Pinpoint the cell where the given text exists, returning its [x, y] midpoint coordinate. 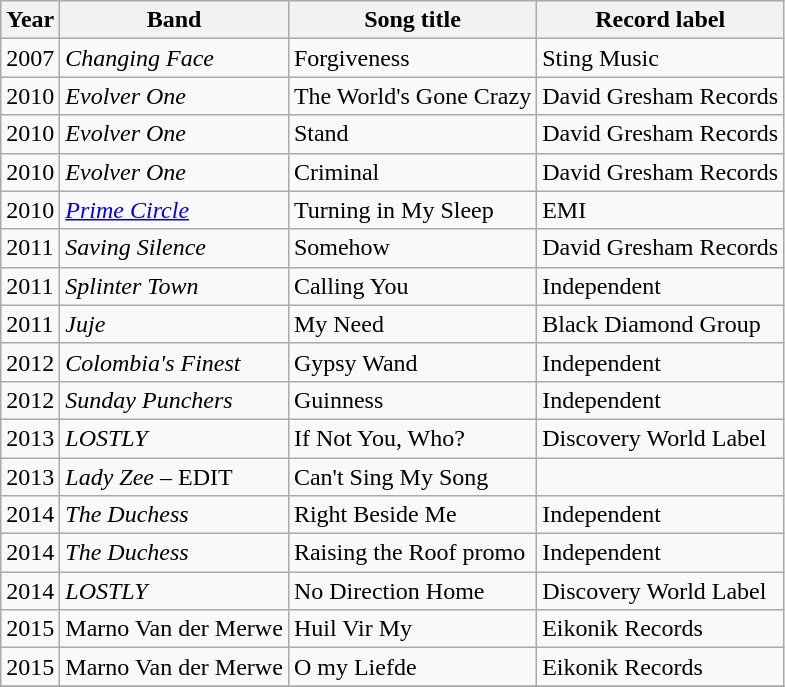
Somehow [412, 248]
Prime Circle [174, 210]
Record label [660, 20]
Saving Silence [174, 248]
Stand [412, 134]
Sunday Punchers [174, 400]
Criminal [412, 172]
Forgiveness [412, 58]
My Need [412, 324]
Splinter Town [174, 286]
Can't Sing My Song [412, 477]
Year [30, 20]
Raising the Roof promo [412, 553]
EMI [660, 210]
Black Diamond Group [660, 324]
Gypsy Wand [412, 362]
2007 [30, 58]
Turning in My Sleep [412, 210]
If Not You, Who? [412, 438]
Sting Music [660, 58]
Guinness [412, 400]
Juje [174, 324]
The World's Gone Crazy [412, 96]
Song title [412, 20]
Calling You [412, 286]
Band [174, 20]
O my Liefde [412, 667]
Changing Face [174, 58]
Right Beside Me [412, 515]
Lady Zee – EDIT [174, 477]
Huil Vir My [412, 629]
Colombia's Finest [174, 362]
No Direction Home [412, 591]
